Output the [X, Y] coordinate of the center of the cell containing the given text.  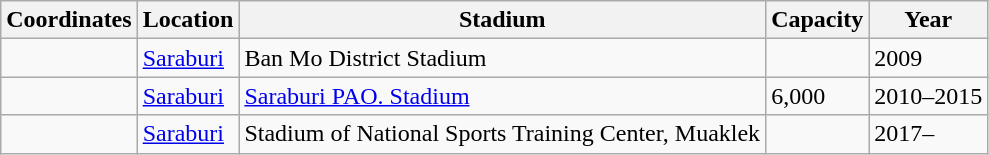
Saraburi PAO. Stadium [502, 96]
2017– [928, 134]
Capacity [818, 20]
6,000 [818, 96]
Year [928, 20]
Stadium [502, 20]
2010–2015 [928, 96]
Stadium of National Sports Training Center, Muaklek [502, 134]
2009 [928, 58]
Ban Mo District Stadium [502, 58]
Coordinates [69, 20]
Location [188, 20]
